For the text-containing cell, return its midpoint in [X, Y] coordinate format. 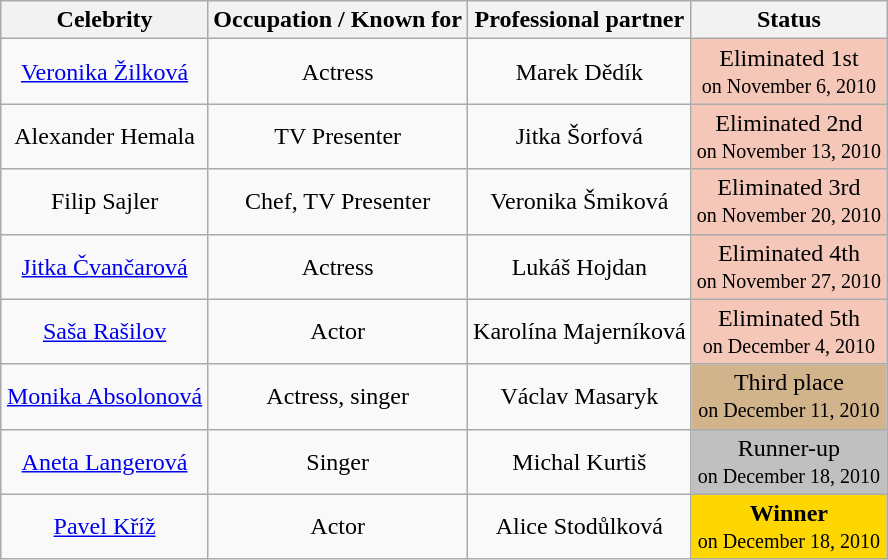
Filip Sajler [104, 202]
Runner-upon December 18, 2010 [788, 462]
Pavel Kříž [104, 526]
Veronika Šmiková [580, 202]
Winner on December 18, 2010 [788, 526]
Alexander Hemala [104, 136]
Michal Kurtiš [580, 462]
Alice Stodůlková [580, 526]
Monika Absolonová [104, 396]
Saša Rašilov [104, 332]
Jitka Šorfová [580, 136]
Lukáš Hojdan [580, 266]
Status [788, 20]
Actress, singer [338, 396]
Aneta Langerová [104, 462]
Veronika Žilková [104, 72]
Occupation / Known for [338, 20]
Marek Dědík [580, 72]
Eliminated 1ston November 6, 2010 [788, 72]
Karolína Majerníková [580, 332]
Václav Masaryk [580, 396]
Eliminated 4thon November 27, 2010 [788, 266]
Eliminated 3rdon November 20, 2010 [788, 202]
TV Presenter [338, 136]
Third placeon December 11, 2010 [788, 396]
Jitka Čvančarová [104, 266]
Chef, TV Presenter [338, 202]
Singer [338, 462]
Celebrity [104, 20]
Eliminated 5thon December 4, 2010 [788, 332]
Professional partner [580, 20]
Eliminated 2ndon November 13, 2010 [788, 136]
